Return [X, Y] of the center of cell containing provided text 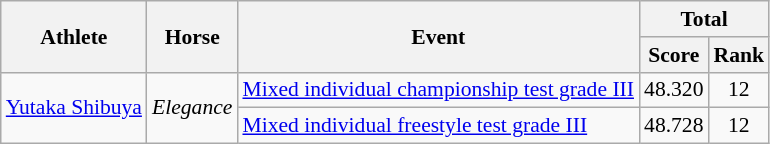
Elegance [192, 108]
Event [438, 36]
48.320 [674, 90]
Rank [740, 55]
Athlete [74, 36]
Mixed individual championship test grade III [438, 90]
Yutaka Shibuya [74, 108]
Total [704, 19]
Mixed individual freestyle test grade III [438, 126]
Score [674, 55]
48.728 [674, 126]
Horse [192, 36]
